Search for the cell housing the specified text and yield its (x, y) center coordinate. 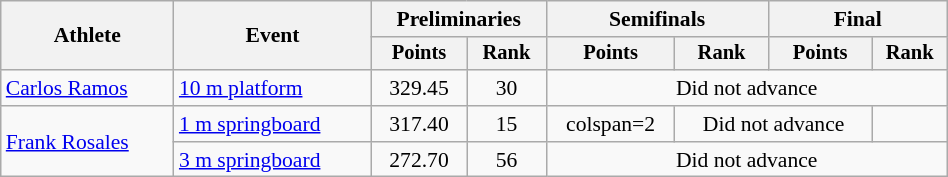
1 m springboard (272, 124)
colspan=2 (610, 124)
15 (506, 124)
10 m platform (272, 88)
Athlete (88, 36)
Semifinals (657, 19)
30 (506, 88)
Preliminaries (458, 19)
Frank Rosales (88, 142)
Event (272, 36)
329.45 (419, 88)
317.40 (419, 124)
Carlos Ramos (88, 88)
Final (858, 19)
